Scan for the cell matching the given text and deliver its [x, y] coordinate at center. 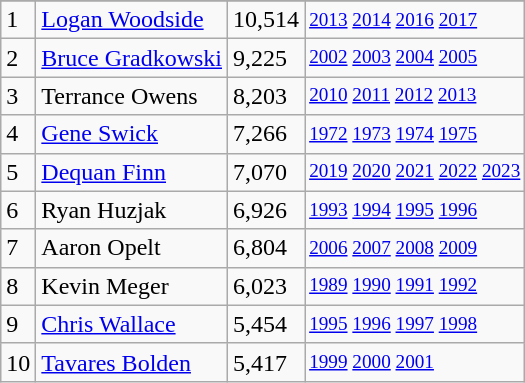
10,514 [266, 20]
5 [18, 172]
2002 2003 2004 2005 [415, 58]
7,266 [266, 134]
Logan Woodside [132, 20]
4 [18, 134]
1993 1994 1995 1996 [415, 210]
Aaron Opelt [132, 248]
9,225 [266, 58]
Chris Wallace [132, 324]
6 [18, 210]
Ryan Huzjak [132, 210]
1989 1990 1991 1992 [415, 286]
8,203 [266, 96]
7,070 [266, 172]
6,023 [266, 286]
Tavares Bolden [132, 362]
1995 1996 1997 1998 [415, 324]
1 [18, 20]
2006 2007 2008 2009 [415, 248]
2013 2014 2016 2017 [415, 20]
6,804 [266, 248]
1999 2000 2001 [415, 362]
3 [18, 96]
1972 1973 1974 1975 [415, 134]
10 [18, 362]
Terrance Owens [132, 96]
Bruce Gradkowski [132, 58]
5,454 [266, 324]
5,417 [266, 362]
6,926 [266, 210]
9 [18, 324]
Dequan Finn [132, 172]
2 [18, 58]
Gene Swick [132, 134]
8 [18, 286]
7 [18, 248]
Kevin Meger [132, 286]
2010 2011 2012 2013 [415, 96]
2019 2020 2021 2022 2023 [415, 172]
